Search for the cell housing the specified text and yield its [x, y] center coordinate. 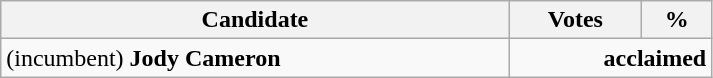
Candidate [255, 20]
(incumbent) Jody Cameron [255, 58]
acclaimed [610, 58]
Votes [575, 20]
% [677, 20]
